Search for the cell housing the specified text and yield its [x, y] center coordinate. 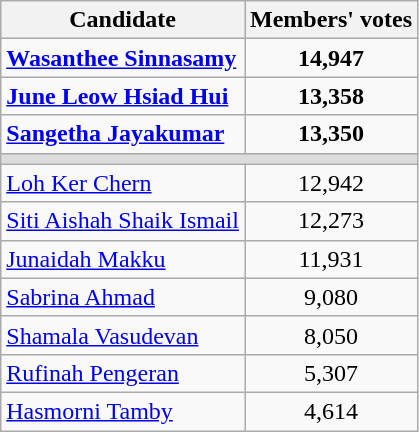
Shamala Vasudevan [123, 335]
12,273 [330, 221]
Candidate [123, 20]
Siti Aishah Shaik Ismail [123, 221]
Sabrina Ahmad [123, 297]
June Leow Hsiad Hui [123, 96]
11,931 [330, 259]
9,080 [330, 297]
14,947 [330, 58]
12,942 [330, 183]
Wasanthee Sinnasamy [123, 58]
Loh Ker Chern [123, 183]
5,307 [330, 373]
Hasmorni Tamby [123, 411]
Members' votes [330, 20]
13,358 [330, 96]
Junaidah Makku [123, 259]
Rufinah Pengeran [123, 373]
Sangetha Jayakumar [123, 134]
13,350 [330, 134]
8,050 [330, 335]
4,614 [330, 411]
